Output the (X, Y) coordinate of the center of the cell containing the given text.  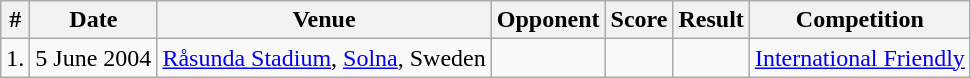
Score (639, 20)
1. (16, 58)
Competition (860, 20)
Result (711, 20)
5 June 2004 (94, 58)
Venue (324, 20)
Opponent (548, 20)
Date (94, 20)
# (16, 20)
International Friendly (860, 58)
Råsunda Stadium, Solna, Sweden (324, 58)
